Output the [X, Y] coordinate of the center of the cell containing the given text.  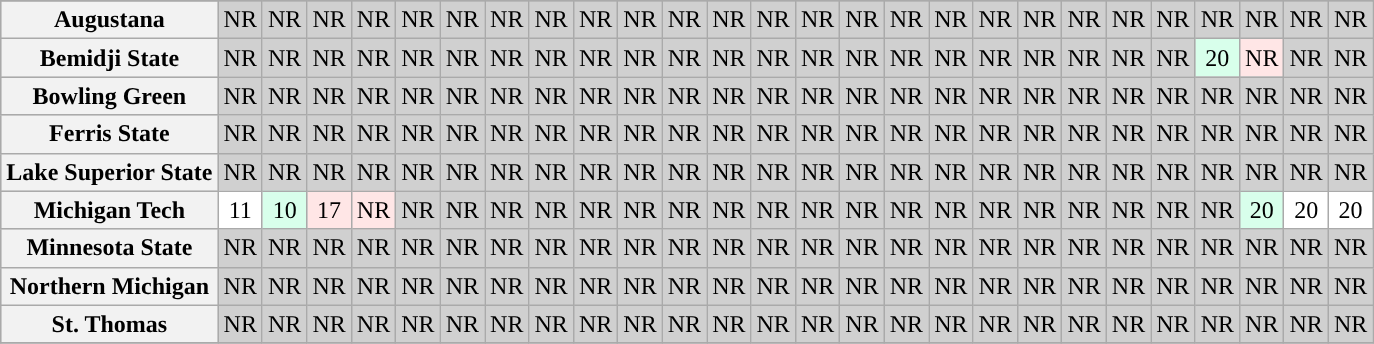
Augustana [110, 20]
Minnesota State [110, 248]
10 [284, 210]
Northern Michigan [110, 286]
11 [240, 210]
Lake Superior State [110, 172]
Ferris State [110, 134]
17 [329, 210]
Bemidji State [110, 58]
St. Thomas [110, 324]
Bowling Green [110, 96]
Michigan Tech [110, 210]
